Return the (X, Y) coordinate for the center point of the cell that contains the specified text.  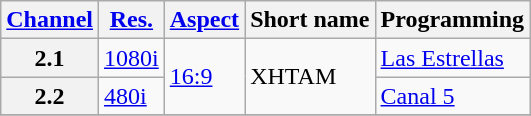
Short name (310, 20)
2.1 (50, 58)
480i (132, 96)
Las Estrellas (452, 58)
16:9 (204, 77)
2.2 (50, 96)
XHTAM (310, 77)
Res. (132, 20)
Channel (50, 20)
Canal 5 (452, 96)
1080i (132, 58)
Aspect (204, 20)
Programming (452, 20)
